From the cell containing the given text, extract its center point as (X, Y) coordinate. 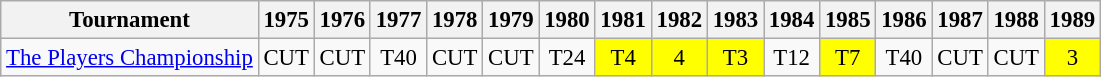
1984 (792, 20)
1989 (1072, 20)
3 (1072, 58)
T4 (623, 58)
4 (679, 58)
1975 (286, 20)
1983 (735, 20)
T3 (735, 58)
1982 (679, 20)
Tournament (130, 20)
1987 (960, 20)
T12 (792, 58)
1986 (904, 20)
1977 (398, 20)
1988 (1016, 20)
T24 (567, 58)
1981 (623, 20)
1980 (567, 20)
1978 (455, 20)
1976 (342, 20)
T7 (848, 58)
The Players Championship (130, 58)
1979 (511, 20)
1985 (848, 20)
